Identify which cell holds the provided text, then report its (x, y) central coordinate. 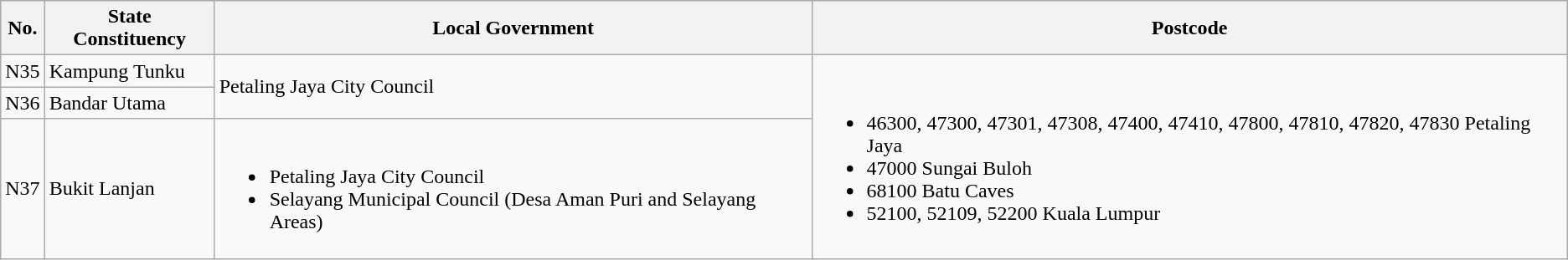
N36 (23, 103)
Petaling Jaya City CouncilSelayang Municipal Council (Desa Aman Puri and Selayang Areas) (513, 189)
Kampung Tunku (129, 71)
Local Government (513, 28)
46300, 47300, 47301, 47308, 47400, 47410, 47800, 47810, 47820, 47830 Petaling Jaya47000 Sungai Buloh68100 Batu Caves52100, 52109, 52200 Kuala Lumpur (1189, 157)
N37 (23, 189)
State Constituency (129, 28)
Bandar Utama (129, 103)
Postcode (1189, 28)
No. (23, 28)
Petaling Jaya City Council (513, 87)
Bukit Lanjan (129, 189)
N35 (23, 71)
